Extract the [x, y] coordinate from the center of the cell holding the provided text.  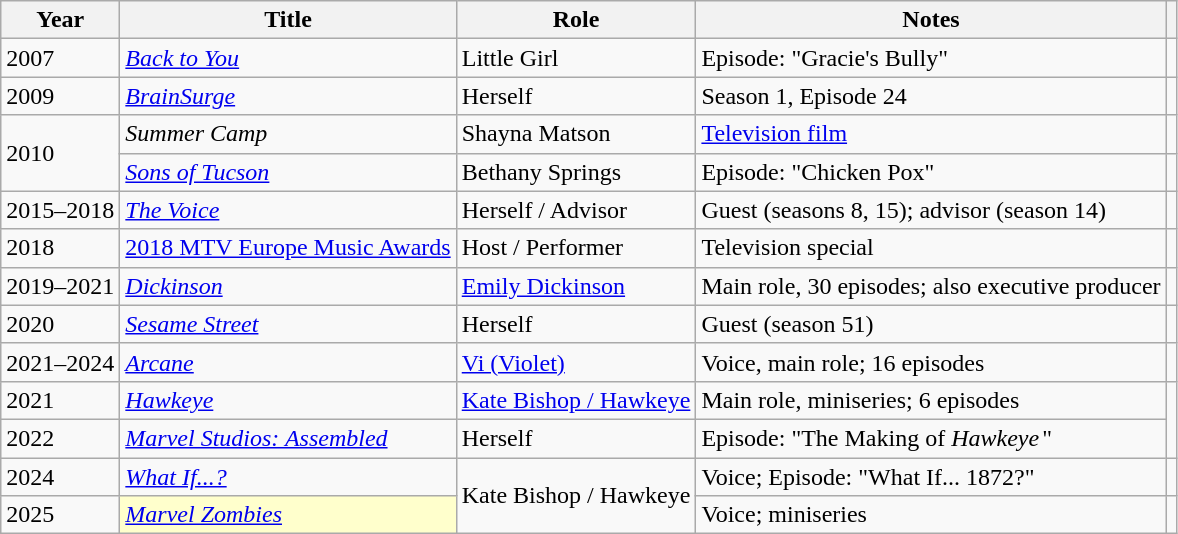
Hawkeye [288, 400]
Vi (Violet) [576, 362]
2020 [60, 324]
Television film [931, 134]
Back to You [288, 58]
Summer Camp [288, 134]
Television special [931, 248]
Main role, 30 episodes; also executive producer [931, 286]
Shayna Matson [576, 134]
The Voice [288, 210]
2015–2018 [60, 210]
Bethany Springs [576, 172]
Voice; Episode: "What If... 1872?" [931, 477]
Guest (season 51) [931, 324]
Voice, main role; 16 episodes [931, 362]
2007 [60, 58]
Little Girl [576, 58]
Guest (seasons 8, 15); advisor (season 14) [931, 210]
2021 [60, 400]
2021–2024 [60, 362]
Main role, miniseries; 6 episodes [931, 400]
Sons of Tucson [288, 172]
Sesame Street [288, 324]
Emily Dickinson [576, 286]
2018 [60, 248]
Marvel Zombies [288, 515]
Year [60, 20]
Episode: "Gracie's Bully" [931, 58]
2010 [60, 153]
2018 MTV Europe Music Awards [288, 248]
Episode: "The Making of Hawkeye " [931, 438]
Title [288, 20]
Herself / Advisor [576, 210]
BrainSurge [288, 96]
2022 [60, 438]
Notes [931, 20]
2025 [60, 515]
Season 1, Episode 24 [931, 96]
Role [576, 20]
2009 [60, 96]
Episode: "Chicken Pox" [931, 172]
Marvel Studios: Assembled [288, 438]
Voice; miniseries [931, 515]
2024 [60, 477]
What If...? [288, 477]
Host / Performer [576, 248]
2019–2021 [60, 286]
Arcane [288, 362]
Dickinson [288, 286]
